Extract the (x, y) coordinate from the center of the cell holding the provided text.  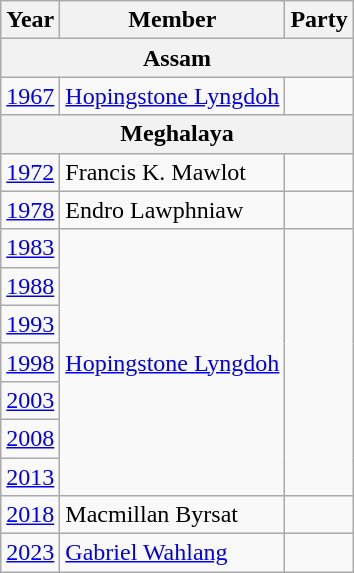
2013 (30, 477)
1967 (30, 96)
1978 (30, 210)
Endro Lawphniaw (172, 210)
2003 (30, 400)
Gabriel Wahlang (172, 553)
2008 (30, 438)
1988 (30, 286)
Member (172, 20)
1993 (30, 324)
2018 (30, 515)
1983 (30, 248)
Macmillan Byrsat (172, 515)
Francis K. Mawlot (172, 172)
Party (319, 20)
Year (30, 20)
1972 (30, 172)
Assam (177, 58)
2023 (30, 553)
1998 (30, 362)
Meghalaya (177, 134)
